Provide the (x, y) coordinate of the cell's center where the given text is located.  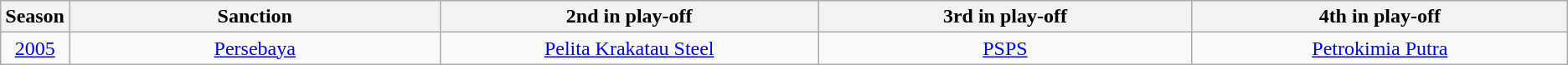
2nd in play-off (630, 17)
Sanction (255, 17)
PSPS (1005, 48)
Persebaya (255, 48)
Season (35, 17)
2005 (35, 48)
3rd in play-off (1005, 17)
4th in play-off (1380, 17)
Petrokimia Putra (1380, 48)
Pelita Krakatau Steel (630, 48)
